Find where the given text appears and provide that cell's center as (X, Y) coordinate. 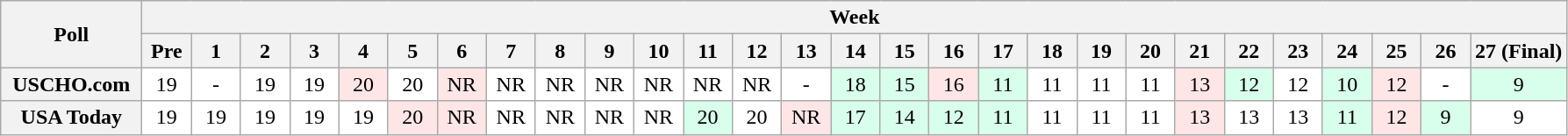
1 (216, 51)
USCHO.com (72, 84)
27 (Final) (1519, 51)
3 (314, 51)
8 (560, 51)
25 (1396, 51)
5 (412, 51)
Poll (72, 34)
21 (1199, 51)
24 (1347, 51)
23 (1298, 51)
22 (1249, 51)
26 (1445, 51)
USA Today (72, 118)
4 (363, 51)
6 (462, 51)
7 (511, 51)
Week (855, 18)
Pre (167, 51)
2 (265, 51)
